Pinpoint the cell where the given text exists, returning its (x, y) midpoint coordinate. 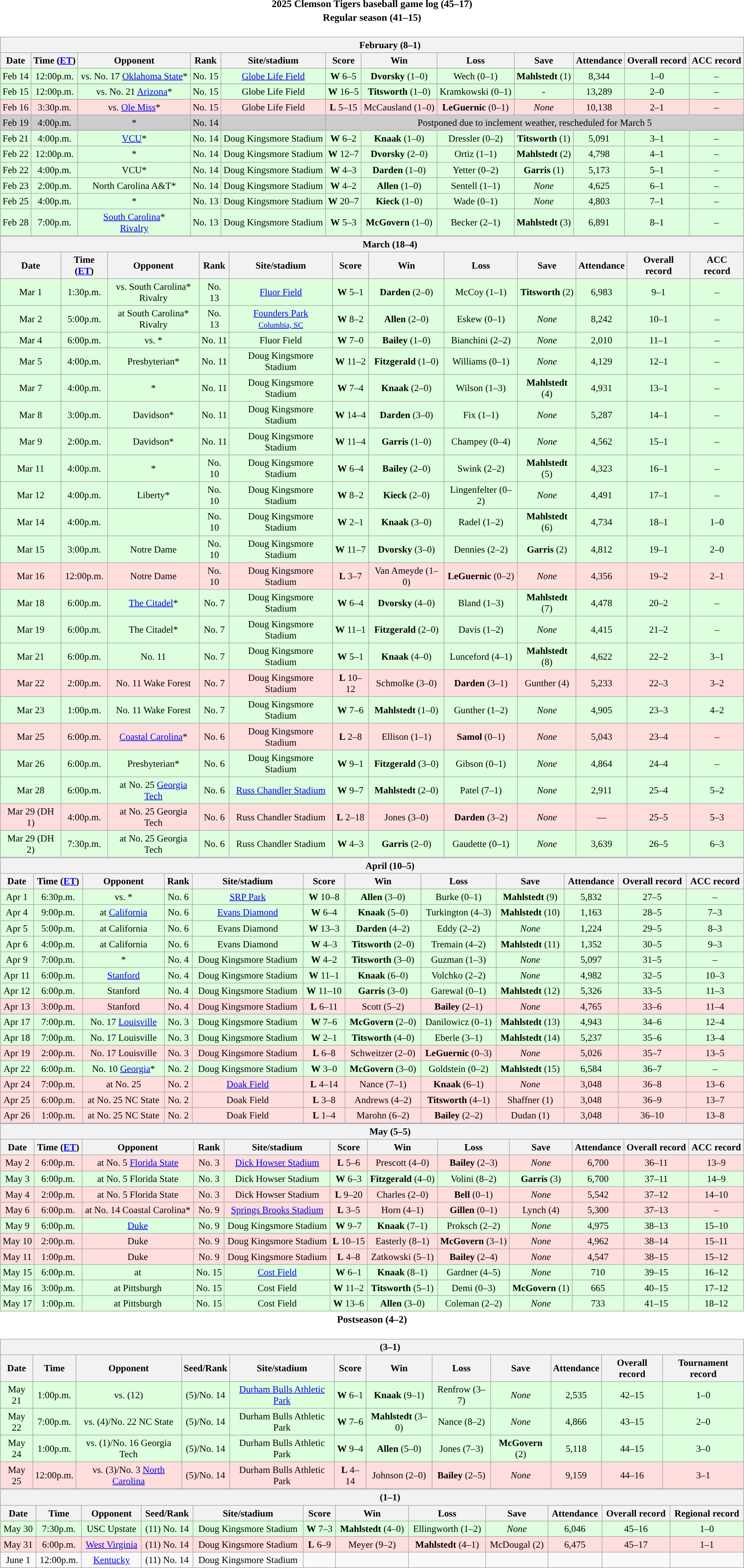
Apr 24 (17, 1084)
Bailey (2–2) (458, 1115)
4,812 (602, 549)
710 (598, 1272)
Mar 9 (31, 442)
Apr 4 (17, 912)
22–2 (658, 656)
24–4 (658, 764)
4,323 (602, 468)
Mahlstedt (13) (530, 1022)
10–1 (658, 319)
4,803 (599, 201)
20–2 (658, 603)
7–1 (657, 201)
4,798 (599, 154)
Mahlstedt (1–0) (406, 710)
Bailey (2–1) (458, 1006)
5–1 (657, 170)
W 20–7 (343, 201)
6,475 (575, 1544)
Patel (7–1) (481, 790)
Bailey (2–5) (462, 1475)
Garris (3–0) (383, 991)
McGovern (2–0) (383, 1022)
Shaffner (1) (530, 1100)
7–3 (715, 912)
9:00p.m. (58, 912)
26–5 (658, 844)
5–3 (717, 817)
Apr 25 (17, 1100)
Charles (2–0) (403, 1194)
Radel (1–2) (481, 522)
May 21 (17, 1395)
W 11–10 (324, 991)
Bell (0–1) (474, 1194)
Apr 26 (17, 1115)
4,491 (602, 496)
Johnson (2–0) (399, 1475)
at No. 14 Coastal Carolina* (138, 1210)
4,931 (602, 388)
L 2–18 (350, 817)
L 3–5 (349, 1210)
1,163 (591, 912)
South Carolina*Rivalry (134, 223)
13–7 (715, 1100)
Kieck (2–0) (406, 496)
Knaak (2–0) (406, 388)
1:30p.m. (84, 292)
Van Ameyde (1–0) (406, 576)
Mar 25 (31, 736)
Kentucky (112, 1560)
45–17 (636, 1544)
3–0 (703, 1449)
5,287 (602, 415)
10–3 (715, 975)
19–2 (658, 576)
733 (598, 1304)
Becker (2–1) (476, 223)
Garris (1–0) (406, 442)
Mar 4 (31, 340)
13–4 (715, 1037)
Mahlstedt (7) (547, 603)
15–1 (658, 442)
vs. Ole Miss* (134, 108)
22–3 (658, 683)
4–2 (717, 710)
Mar 18 (31, 603)
L 1–4 (324, 1115)
Mahlstedt (4–0) (372, 1529)
LeGuernic (0–3) (458, 1053)
Knaak (4–0) (406, 656)
4,765 (591, 1006)
Marohn (6–2) (383, 1115)
Feb 28 (16, 223)
L 5–6 (349, 1163)
Knaak (1–0) (399, 139)
6,584 (591, 1069)
6:30p.m. (58, 897)
Dvorsky (3–0) (406, 549)
8,344 (599, 76)
W 7–4 (350, 388)
Titsworth (1) (544, 139)
March (18–4) (372, 244)
W 14–4 (350, 415)
16–1 (658, 468)
Allen (5–0) (399, 1449)
Proksch (2–2) (474, 1226)
at South Carolina*Rivalry (154, 319)
Mahlstedt (6) (547, 522)
Kramkowski (0–1) (476, 92)
W 13–6 (349, 1304)
Bland (1–3) (481, 603)
May (5–5) (372, 1132)
McGovern (3–1) (474, 1241)
11–1 (658, 340)
Danilowicz (0–1) (458, 1022)
34–6 (652, 1022)
W 9–1 (350, 764)
Mar 29 (DH 1) (31, 817)
West Virginia (112, 1544)
Mar 14 (31, 522)
Ellingworth (1–2) (447, 1529)
Champey (0–4) (481, 442)
Dudan (1) (530, 1115)
Gunther (1–2) (481, 710)
May 9 (17, 1226)
4–1 (657, 154)
38–15 (656, 1257)
39–15 (656, 1272)
8,242 (602, 319)
W 12–7 (343, 154)
9,159 (576, 1475)
17–12 (716, 1288)
Dvorsky (4–0) (406, 603)
5,326 (591, 991)
W 6–3 (349, 1179)
13–9 (716, 1163)
5,233 (602, 683)
May 2 (17, 1163)
Horn (4–1) (403, 1210)
33–6 (652, 1006)
Williams (0–1) (481, 361)
Gaudette (0–1) (481, 844)
Eddy (2–2) (458, 928)
Gibson (0–1) (481, 764)
Mahlstedt (12) (530, 991)
May 10 (17, 1241)
Apr 6 (17, 944)
Mahlstedt (8) (547, 656)
W 5–3 (343, 223)
40–15 (656, 1288)
W 11–4 (350, 442)
Knaak (7–1) (403, 1226)
Springs Brooks Stadium (277, 1210)
5–2 (717, 790)
Renfrow (3–7) (462, 1395)
Apr 17 (17, 1022)
Feb 23 (16, 186)
Mahlstedt (14) (530, 1037)
Mar 11 (31, 468)
Fitzgerald (4–0) (403, 1179)
W 13–3 (324, 928)
L 3–8 (324, 1100)
4,943 (591, 1022)
Bailey (2–4) (474, 1257)
4,129 (602, 361)
Founders ParkColumbia, SC (281, 319)
Mahlstedt (15) (530, 1069)
Apr 1 (17, 897)
L 4–8 (349, 1257)
5,542 (598, 1194)
W 6–2 (343, 139)
L 6–8 (324, 1053)
— (602, 817)
4,905 (602, 710)
W 10–8 (324, 897)
Knaak (8–1) (403, 1272)
4,478 (602, 603)
W 7–0 (350, 340)
May 31 (18, 1544)
31–5 (652, 959)
at (138, 1272)
25–4 (658, 790)
Bailey (2–3) (474, 1163)
4,975 (598, 1226)
Mar 19 (31, 629)
Darden (4–2) (383, 928)
16–12 (716, 1272)
2,010 (602, 340)
Mar 15 (31, 549)
27–5 (652, 897)
McDougal (2) (517, 1544)
9–1 (658, 292)
8–3 (715, 928)
Sentell (1–1) (476, 186)
Dvorsky (2–0) (399, 154)
No. 10 Georgia* (124, 1069)
Lynch (4) (541, 1210)
Knaak (5–0) (383, 912)
11–4 (715, 1006)
Mar 1 (31, 292)
L 2–8 (350, 736)
Knaak (6–1) (458, 1084)
Garris (1) (544, 170)
4,962 (598, 1241)
4,982 (591, 975)
3,639 (602, 844)
5,237 (591, 1037)
Mahlstedt (2) (544, 154)
Eberle (3–1) (458, 1037)
Wilson (1–3) (481, 388)
Mar 16 (31, 576)
41–15 (656, 1304)
Fitzgerald (1–0) (406, 361)
W 11–7 (350, 549)
vs. (12) (129, 1395)
Mahlstedt (2–0) (406, 790)
37–13 (656, 1210)
Apr 12 (17, 991)
Burke (0–1) (458, 897)
Wade (0–1) (476, 201)
Mahlstedt (3–0) (399, 1422)
W 9–4 (350, 1449)
Darden (3–0) (406, 415)
McCoy (1–1) (481, 292)
Mahlstedt (5) (547, 468)
W 3–0 (324, 1069)
June 1 (18, 1560)
Apr 9 (17, 959)
(3–1) (372, 1347)
Allen (2–0) (406, 319)
12–4 (715, 1022)
28–5 (652, 912)
Darden (3–2) (481, 817)
vs. South Carolina*Rivalry (154, 292)
vs. No. 21 Arizona* (134, 92)
May 17 (17, 1304)
Mar 28 (31, 790)
Tournament record (703, 1368)
13–6 (715, 1084)
Davis (1–2) (481, 629)
Mahlstedt (10) (530, 912)
Mar 8 (31, 415)
33–5 (652, 991)
May 15 (17, 1272)
Mar 2 (31, 319)
1,352 (591, 944)
35–6 (652, 1037)
Gardner (4–5) (474, 1272)
Mahlstedt (1) (544, 76)
April (10–5) (372, 866)
19–1 (658, 549)
Mar 22 (31, 683)
6,891 (599, 223)
36–9 (652, 1100)
North Carolina A&T* (134, 186)
13–1 (658, 388)
McGovern (1) (541, 1288)
5,173 (599, 170)
L 10–12 (350, 683)
4,734 (602, 522)
12–1 (658, 361)
15–11 (716, 1241)
2,911 (602, 790)
36–7 (652, 1069)
Volini (8–2) (474, 1179)
L 6–9 (319, 1544)
Lunceford (4–1) (481, 656)
6–3 (717, 844)
Knaak (6–0) (383, 975)
Swink (2–2) (481, 468)
L 6–11 (324, 1006)
vs. (1)/No. 16 Georgia Tech (129, 1449)
5,118 (576, 1449)
USC Upstate (112, 1529)
May 3 (17, 1179)
Mar 21 (31, 656)
vs. (3)/No. 3 North Carolina (129, 1475)
37–11 (656, 1179)
L 3–7 (350, 576)
Dvorsky (1–0) (399, 76)
May 4 (17, 1194)
665 (598, 1288)
Schmolke (3–0) (406, 683)
May 16 (17, 1288)
10,138 (599, 108)
Easterly (8–1) (403, 1241)
Zatkowski (5–1) (403, 1257)
Bailey (1–0) (406, 340)
Titsworth (2) (547, 292)
Meyer (9–2) (372, 1544)
13,289 (599, 92)
Kieck (1–0) (399, 201)
Mar 5 (31, 361)
vs. (4)/No. 22 NC State (129, 1422)
17–1 (658, 496)
Feb 15 (16, 92)
Liberty* (154, 496)
Turkington (4–3) (458, 912)
Samol (0–1) (481, 736)
6,983 (602, 292)
Lingenfelter (0–2) (481, 496)
1–1 (707, 1544)
February (8–1) (372, 45)
Dennies (2–2) (481, 549)
4,625 (599, 186)
4,415 (602, 629)
May 24 (17, 1449)
Mahlstedt (4–1) (447, 1544)
Darden (3–1) (481, 683)
18–1 (658, 522)
W 7–3 (319, 1529)
14–10 (716, 1194)
Garewal (0–1) (458, 991)
Knaak (3–0) (406, 522)
Nance (7–1) (383, 1084)
25–5 (658, 817)
14–9 (716, 1179)
4,866 (576, 1422)
13–5 (715, 1053)
30–5 (652, 944)
McGovern (2) (521, 1449)
37–12 (656, 1194)
Feb 25 (16, 201)
Postponed due to inclement weather, rescheduled for March 5 (535, 123)
Mar 26 (31, 764)
Titsworth (3–0) (383, 959)
5,300 (598, 1210)
1,224 (591, 928)
Yetter (0–2) (476, 170)
Eskew (0–1) (481, 319)
38–13 (656, 1226)
Feb 19 (16, 123)
5,097 (591, 959)
Darden (1–0) (399, 170)
43–15 (632, 1422)
18–12 (716, 1304)
5,043 (602, 736)
35–7 (652, 1053)
Goldstein (0–2) (458, 1069)
Apr 11 (17, 975)
Wech (0–1) (476, 76)
Fitzgerald (2–0) (406, 629)
5,026 (591, 1053)
Fix (1–1) (481, 415)
Feb 21 (16, 139)
4,547 (598, 1257)
May 22 (17, 1422)
May 6 (17, 1210)
5,091 (599, 139)
SRP Park (247, 897)
Gunther (4) (547, 683)
Mahlstedt (9) (530, 897)
3–2 (717, 683)
Allen (1–0) (399, 186)
Garris (3) (541, 1179)
L 5–15 (343, 108)
45–16 (636, 1529)
Apr 5 (17, 928)
at No. 25 (124, 1084)
Apr 18 (17, 1037)
Knaak (9–1) (399, 1395)
Schweitzer (2–0) (383, 1053)
Coleman (2–2) (474, 1304)
Mar 7 (31, 388)
Bianchini (2–2) (481, 340)
44–15 (632, 1449)
Feb 14 (16, 76)
6,046 (575, 1529)
LeGuernic (0–2) (481, 576)
Nance (8–2) (462, 1422)
5,832 (591, 897)
44–16 (632, 1475)
Ellison (1–1) (406, 736)
Garris (2–0) (406, 844)
Mahlstedt (4) (547, 388)
36–11 (656, 1163)
Titsworth (4–1) (458, 1100)
Demi (0–3) (474, 1288)
4,562 (602, 442)
3:30p.m. (55, 108)
May 11 (17, 1257)
McGovern (3–0) (383, 1069)
Scott (5–2) (383, 1006)
15–12 (716, 1257)
Mahlstedt (11) (530, 944)
- (544, 92)
Dressler (0–2) (476, 139)
11–3 (715, 991)
Darden (2–0) (406, 292)
Tremain (4–2) (458, 944)
LeGuernic (0–1) (476, 108)
vs. No. 17 Oklahoma State* (134, 76)
4,864 (602, 764)
36–10 (652, 1115)
Prescott (4–0) (403, 1163)
14–1 (658, 415)
McCausland (1–0) (399, 108)
(1–1) (372, 1497)
23–3 (658, 710)
29–5 (652, 928)
21–2 (658, 629)
Guzman (1–3) (458, 959)
38–14 (656, 1241)
2,535 (576, 1395)
Titsworth (2–0) (383, 944)
Mahlstedt (3) (544, 223)
Titsworth (4–0) (383, 1037)
6–1 (657, 186)
8–1 (657, 223)
Regional record (707, 1513)
42–15 (632, 1395)
9–3 (715, 944)
Apr 22 (17, 1069)
Titsworth (1–0) (399, 92)
13–8 (715, 1115)
15–10 (716, 1226)
W 6–5 (343, 76)
36–8 (652, 1084)
L 9–20 (349, 1194)
Bailey (2–0) (406, 468)
32–5 (652, 975)
Garris (2) (547, 549)
May 25 (17, 1475)
Ortiz (1–1) (476, 154)
Mar 29 (DH 2) (31, 844)
Apr 13 (17, 1006)
McGovern (1–0) (399, 223)
Fitzgerald (3–0) (406, 764)
Mar 12 (31, 496)
May 30 (18, 1529)
Apr 19 (17, 1053)
4,622 (602, 656)
Coastal Carolina* (154, 736)
Titsworth (5–1) (403, 1288)
Feb 16 (16, 108)
Volchko (2–2) (458, 975)
4,356 (602, 576)
Gillen (0–1) (474, 1210)
Jones (3–0) (406, 817)
W 16–5 (343, 92)
23–4 (658, 736)
Andrews (4–2) (383, 1100)
Mar 23 (31, 710)
Jones (7–3) (462, 1449)
L 10–15 (349, 1241)
